Return [X, Y] of the center of cell containing provided text 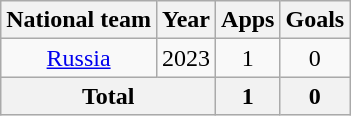
Year [186, 20]
Russia [79, 58]
National team [79, 20]
Apps [248, 20]
Total [108, 96]
Goals [315, 20]
2023 [186, 58]
